Search for the cell housing the specified text and yield its [x, y] center coordinate. 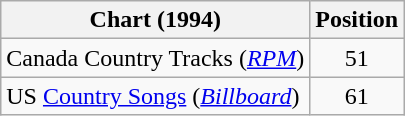
Chart (1994) [156, 20]
US Country Songs (Billboard) [156, 96]
Position [357, 20]
61 [357, 96]
51 [357, 58]
Canada Country Tracks (RPM) [156, 58]
